Identify which cell holds the provided text, then report its (x, y) central coordinate. 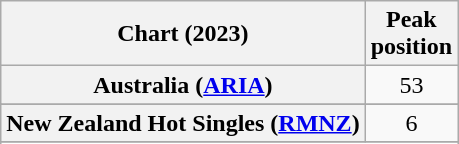
6 (411, 123)
New Zealand Hot Singles (RMNZ) (183, 123)
Australia (ARIA) (183, 85)
Chart (2023) (183, 34)
Peakposition (411, 34)
53 (411, 85)
